Provide the [x, y] coordinate of the cell's center where the given text is located.  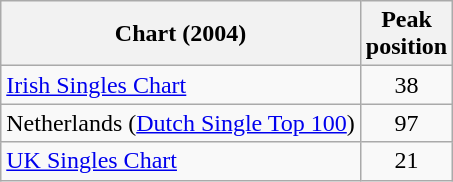
38 [406, 85]
Peakposition [406, 34]
97 [406, 123]
Chart (2004) [181, 34]
Netherlands (Dutch Single Top 100) [181, 123]
Irish Singles Chart [181, 85]
21 [406, 161]
UK Singles Chart [181, 161]
